Provide the (x, y) coordinate of the cell's center where the given text is located.  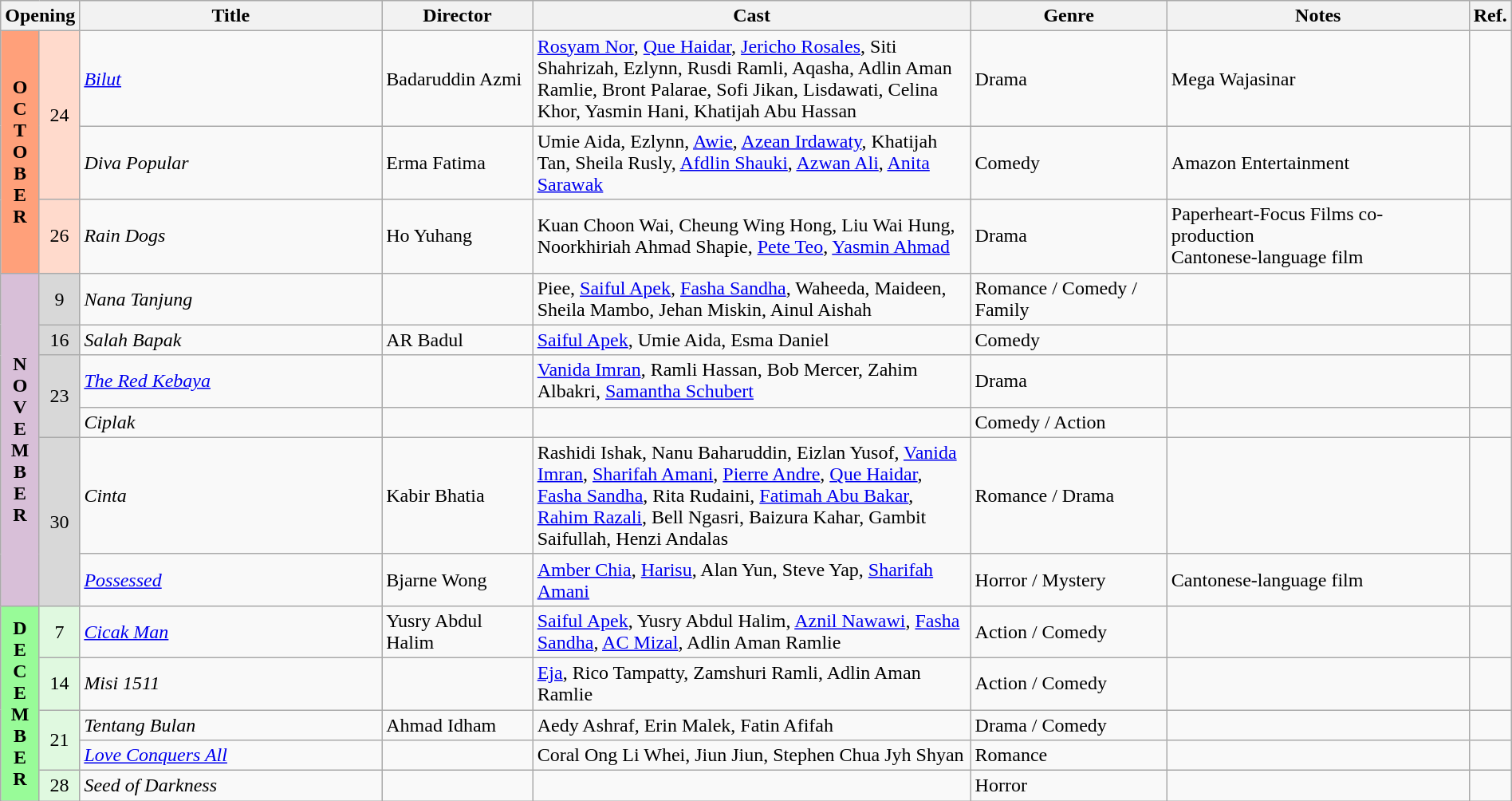
Coral Ong Li Whei, Jiun Jiun, Stephen Chua Jyh Shyan (751, 756)
Romance / Drama (1069, 495)
Romance (1069, 756)
9 (59, 298)
Aedy Ashraf, Erin Malek, Fatin Afifah (751, 725)
23 (59, 396)
Vanida Imran, Ramli Hassan, Bob Mercer, Zahim Albakri, Samantha Schubert (751, 381)
Horror (1069, 786)
Opening (40, 16)
Romance / Comedy / Family (1069, 298)
Eja, Rico Tampatty, Zamshuri Ramli, Adlin Aman Ramlie (751, 683)
26 (59, 236)
30 (59, 522)
Cantonese-language film (1317, 579)
Ciplak (231, 422)
Diva Popular (231, 163)
Misi 1511 (231, 683)
Bjarne Wong (458, 579)
Salah Bapak (231, 340)
Nana Tanjung (231, 298)
Director (458, 16)
Genre (1069, 16)
Kuan Choon Wai, Cheung Wing Hong, Liu Wai Hung, Noorkhiriah Ahmad Shapie, Pete Teo, Yasmin Ahmad (751, 236)
Umie Aida, Ezlynn, Awie, Azean Irdawaty, Khatijah Tan, Sheila Rusly, Afdlin Shauki, Azwan Ali, Anita Sarawak (751, 163)
Comedy / Action (1069, 422)
Horror / Mystery (1069, 579)
Paperheart-Focus Films co-productionCantonese-language film (1317, 236)
Erma Fatima (458, 163)
Bilut (231, 78)
16 (59, 340)
DECEMBER (21, 703)
NOVEMBER (21, 439)
AR Badul (458, 340)
Amazon Entertainment (1317, 163)
OCTOBER (21, 152)
Rain Dogs (231, 236)
24 (59, 115)
Love Conquers All (231, 756)
Cast (751, 16)
Title (231, 16)
The Red Kebaya (231, 381)
Saiful Apek, Yusry Abdul Halim, Aznil Nawawi, Fasha Sandha, AC Mizal, Adlin Aman Ramlie (751, 632)
Notes (1317, 16)
Drama / Comedy (1069, 725)
Possessed (231, 579)
Piee, Saiful Apek, Fasha Sandha, Waheeda, Maideen, Sheila Mambo, Jehan Miskin, Ainul Aishah (751, 298)
Amber Chia, Harisu, Alan Yun, Steve Yap, Sharifah Amani (751, 579)
Kabir Bhatia (458, 495)
Ahmad Idham (458, 725)
7 (59, 632)
Cicak Man (231, 632)
Yusry Abdul Halim (458, 632)
Saiful Apek, Umie Aida, Esma Daniel (751, 340)
Badaruddin Azmi (458, 78)
14 (59, 683)
Ho Yuhang (458, 236)
21 (59, 740)
Cinta (231, 495)
Ref. (1490, 16)
Tentang Bulan (231, 725)
Mega Wajasinar (1317, 78)
28 (59, 786)
Seed of Darkness (231, 786)
